Extract the (x, y) coordinate from the center of the cell holding the provided text.  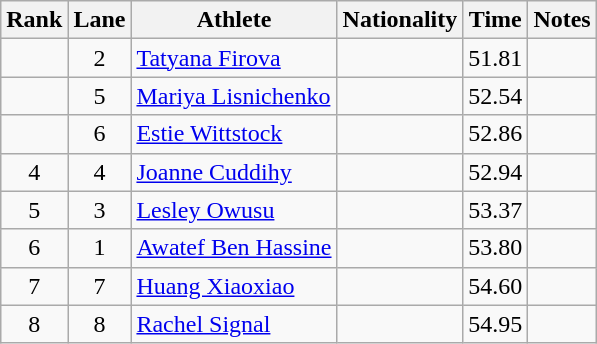
53.80 (496, 248)
54.95 (496, 324)
Lane (100, 20)
Rank (34, 20)
52.54 (496, 96)
51.81 (496, 58)
Athlete (234, 20)
Rachel Signal (234, 324)
Notes (562, 20)
52.86 (496, 134)
3 (100, 210)
Lesley Owusu (234, 210)
53.37 (496, 210)
Mariya Lisnichenko (234, 96)
Awatef Ben Hassine (234, 248)
52.94 (496, 172)
2 (100, 58)
Nationality (400, 20)
Tatyana Firova (234, 58)
Huang Xiaoxiao (234, 286)
Estie Wittstock (234, 134)
Time (496, 20)
1 (100, 248)
Joanne Cuddihy (234, 172)
54.60 (496, 286)
